From the cell containing the given text, extract its center point as [x, y] coordinate. 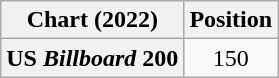
US Billboard 200 [92, 58]
Position [231, 20]
Chart (2022) [92, 20]
150 [231, 58]
